Pinpoint the cell where the given text exists, returning its [X, Y] midpoint coordinate. 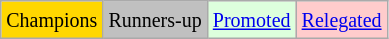
Relegated [342, 20]
Runners-up [155, 20]
Champions [52, 20]
Promoted [252, 20]
